Return [X, Y] of the center of cell containing provided text 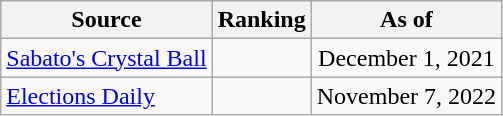
Elections Daily [106, 96]
Sabato's Crystal Ball [106, 58]
As of [406, 20]
November 7, 2022 [406, 96]
Ranking [262, 20]
December 1, 2021 [406, 58]
Source [106, 20]
